Determine the (x, y) coordinate at the center of the cell enclosing the given text.  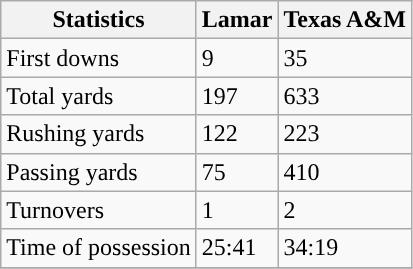
9 (237, 58)
75 (237, 172)
Passing yards (99, 172)
Texas A&M (345, 20)
35 (345, 58)
Rushing yards (99, 134)
Turnovers (99, 210)
Lamar (237, 20)
Statistics (99, 20)
1 (237, 210)
Total yards (99, 96)
223 (345, 134)
Time of possession (99, 248)
First downs (99, 58)
197 (237, 96)
633 (345, 96)
2 (345, 210)
34:19 (345, 248)
122 (237, 134)
25:41 (237, 248)
410 (345, 172)
